Capture the cell that displays the provided text and extract its [X, Y] central coordinate. 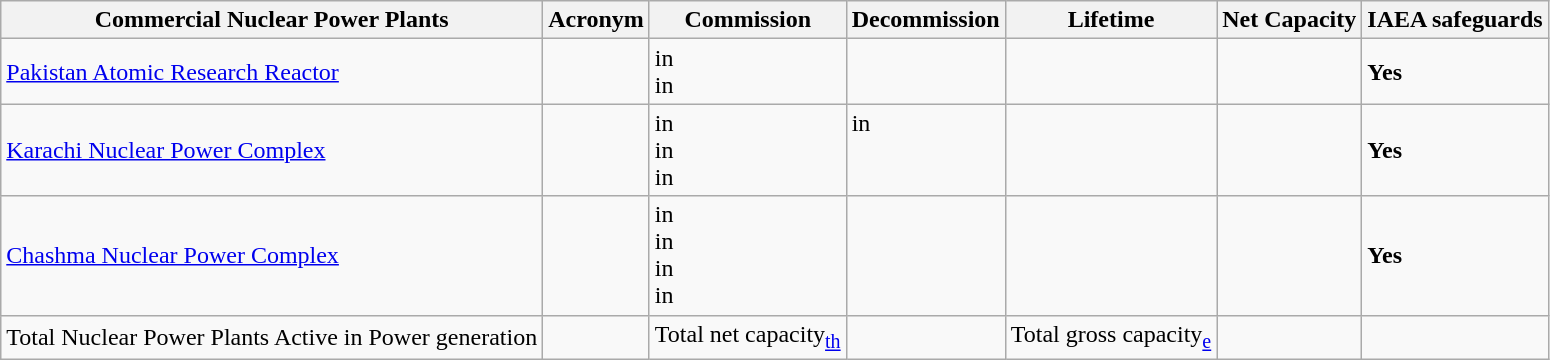
Commercial Nuclear Power Plants [272, 20]
in [926, 150]
in in [748, 72]
Total Nuclear Power Plants Active in Power generation [272, 337]
Karachi Nuclear Power Complex [272, 150]
Decommission [926, 20]
Chashma Nuclear Power Complex [272, 256]
Commission [748, 20]
in in in [748, 150]
Lifetime [1111, 20]
Pakistan Atomic Research Reactor [272, 72]
in in in in [748, 256]
IAEA safeguards [1455, 20]
Total gross capacitye [1111, 337]
Net Capacity [1290, 20]
Total net capacityth [748, 337]
Acronym [596, 20]
